Identify which cell holds the provided text, then report its [x, y] central coordinate. 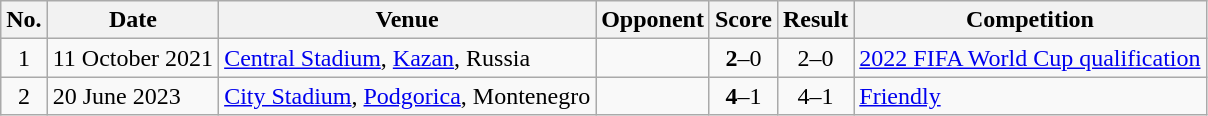
2 [24, 96]
Competition [1030, 20]
Score [743, 20]
Friendly [1030, 96]
11 October 2021 [132, 58]
Venue [408, 20]
Date [132, 20]
Central Stadium, Kazan, Russia [408, 58]
Opponent [653, 20]
City Stadium, Podgorica, Montenegro [408, 96]
20 June 2023 [132, 96]
1 [24, 58]
No. [24, 20]
Result [815, 20]
2022 FIFA World Cup qualification [1030, 58]
